Determine the [X, Y] coordinate at the center of the cell enclosing the given text.  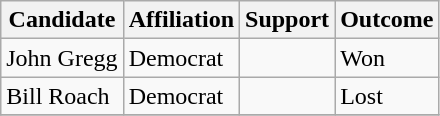
Won [387, 58]
John Gregg [62, 58]
Bill Roach [62, 96]
Lost [387, 96]
Outcome [387, 20]
Affiliation [181, 20]
Candidate [62, 20]
Support [288, 20]
